Scan for the cell matching the given text and deliver its (x, y) coordinate at center. 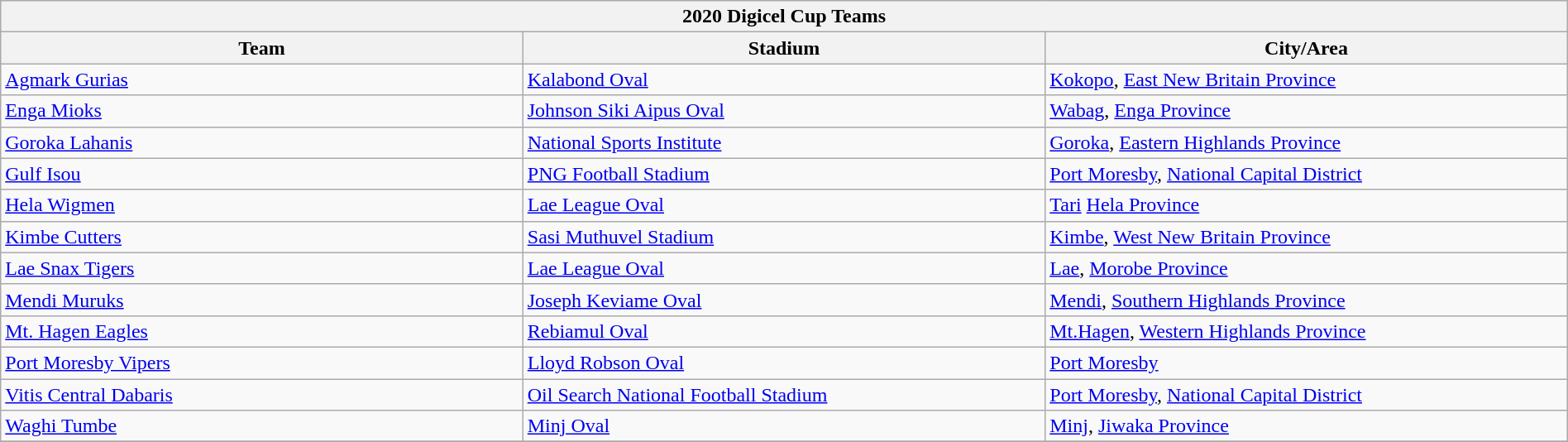
Joseph Keviame Oval (784, 300)
Sasi Muthuvel Stadium (784, 237)
2020 Digicel Cup Teams (784, 17)
Hela Wigmen (262, 205)
Tari Hela Province (1307, 205)
Stadium (784, 48)
Agmark Gurias (262, 79)
Lae Snax Tigers (262, 268)
Waghi Tumbe (262, 426)
Mendi, Southern Highlands Province (1307, 300)
Gulf Isou (262, 174)
Kokopo, East New Britain Province (1307, 79)
National Sports Institute (784, 142)
Johnson Siki Aipus Oval (784, 111)
Team (262, 48)
Port Moresby (1307, 363)
Port Moresby Vipers (262, 363)
Kalabond Oval (784, 79)
Lloyd Robson Oval (784, 363)
Mt. Hagen Eagles (262, 331)
Wabag, Enga Province (1307, 111)
Kimbe, West New Britain Province (1307, 237)
Goroka Lahanis (262, 142)
Vitis Central Dabaris (262, 395)
Minj, Jiwaka Province (1307, 426)
Mt.Hagen, Western Highlands Province (1307, 331)
Rebiamul Oval (784, 331)
City/Area (1307, 48)
Minj Oval (784, 426)
PNG Football Stadium (784, 174)
Lae, Morobe Province (1307, 268)
Enga Mioks (262, 111)
Goroka, Eastern Highlands Province (1307, 142)
Kimbe Cutters (262, 237)
Oil Search National Football Stadium (784, 395)
Mendi Muruks (262, 300)
